Search for the cell housing the specified text and yield its [X, Y] center coordinate. 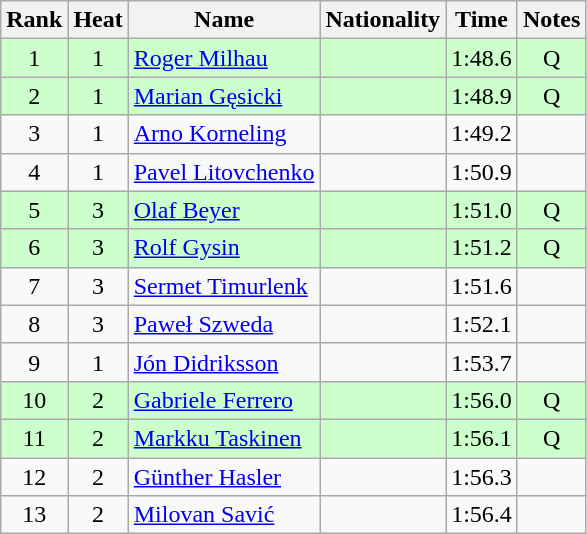
Heat [98, 20]
Rank [34, 20]
11 [34, 438]
1:53.7 [482, 362]
Paweł Szweda [224, 324]
1:52.1 [482, 324]
Pavel Litovchenko [224, 172]
1:56.0 [482, 400]
1:48.9 [482, 96]
Rolf Gysin [224, 248]
1:51.0 [482, 210]
Sermet Timurlenk [224, 286]
12 [34, 477]
Olaf Beyer [224, 210]
1:50.9 [482, 172]
Arno Korneling [224, 134]
Gabriele Ferrero [224, 400]
Nationality [383, 20]
1:49.2 [482, 134]
1:51.6 [482, 286]
8 [34, 324]
Notes [551, 20]
Time [482, 20]
7 [34, 286]
1:48.6 [482, 58]
Name [224, 20]
4 [34, 172]
10 [34, 400]
6 [34, 248]
5 [34, 210]
1:56.1 [482, 438]
1:56.4 [482, 515]
Günther Hasler [224, 477]
Jón Didriksson [224, 362]
Markku Taskinen [224, 438]
Roger Milhau [224, 58]
13 [34, 515]
Milovan Savić [224, 515]
Marian Gęsicki [224, 96]
1:56.3 [482, 477]
9 [34, 362]
1:51.2 [482, 248]
